For the text-containing cell, return its midpoint in [x, y] coordinate format. 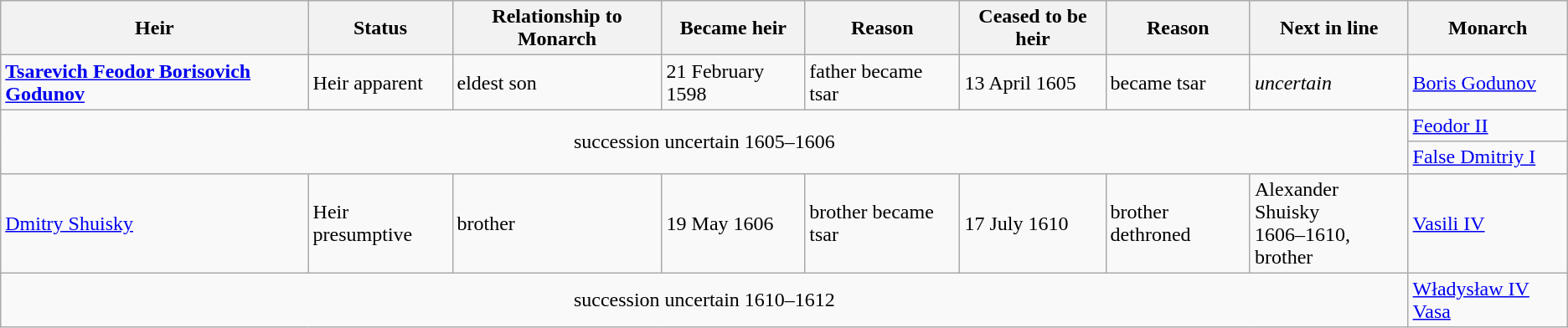
Monarch [1488, 28]
brother [557, 223]
Tsarevich Feodor Borisovich Godunov [154, 82]
Relationship to Monarch [557, 28]
Władysław IV Vasa [1488, 300]
father became tsar [883, 82]
Heir presumptive [380, 223]
succession uncertain 1610–1612 [704, 300]
False Dmitriy I [1488, 157]
Feodor II [1488, 126]
Dmitry Shuisky [154, 223]
eldest son [557, 82]
became tsar [1178, 82]
brother dethroned [1178, 223]
Became heir [734, 28]
Heir apparent [380, 82]
13 April 1605 [1033, 82]
uncertain [1328, 82]
succession uncertain 1605–1606 [704, 141]
Next in line [1328, 28]
Vasili IV [1488, 223]
Heir [154, 28]
Status [380, 28]
19 May 1606 [734, 223]
brother became tsar [883, 223]
17 July 1610 [1033, 223]
Alexander Shuisky1606–1610, brother [1328, 223]
Ceased to be heir [1033, 28]
Boris Godunov [1488, 82]
21 February 1598 [734, 82]
